Output the (x, y) coordinate of the center of the cell containing the given text.  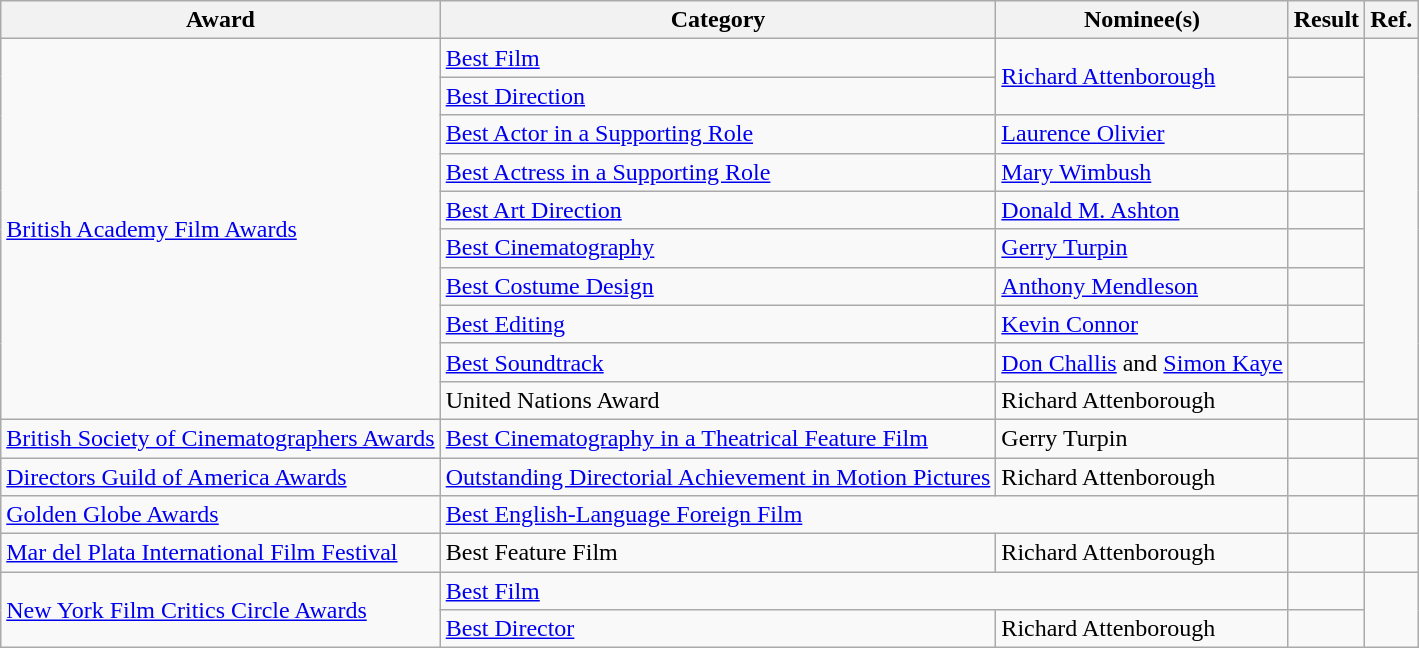
Category (718, 20)
Mar del Plata International Film Festival (220, 553)
Best Actress in a Supporting Role (718, 172)
Best Actor in a Supporting Role (718, 134)
Outstanding Directorial Achievement in Motion Pictures (718, 477)
Don Challis and Simon Kaye (1142, 362)
United Nations Award (718, 400)
British Academy Film Awards (220, 230)
Ref. (1392, 20)
Best Cinematography (718, 248)
Best Soundtrack (718, 362)
Best Editing (718, 324)
Golden Globe Awards (220, 515)
Result (1326, 20)
New York Film Critics Circle Awards (220, 610)
Award (220, 20)
Directors Guild of America Awards (220, 477)
Laurence Olivier (1142, 134)
Best Director (718, 629)
Best Art Direction (718, 210)
Anthony Mendleson (1142, 286)
Best English-Language Foreign Film (864, 515)
Best Feature Film (718, 553)
Kevin Connor (1142, 324)
British Society of Cinematographers Awards (220, 438)
Best Direction (718, 96)
Donald M. Ashton (1142, 210)
Best Cinematography in a Theatrical Feature Film (718, 438)
Best Costume Design (718, 286)
Mary Wimbush (1142, 172)
Nominee(s) (1142, 20)
